Search for the cell housing the specified text and yield its (X, Y) center coordinate. 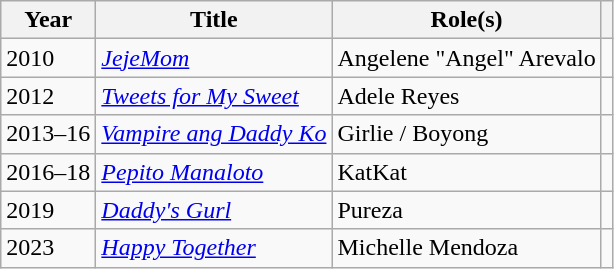
Tweets for My Sweet (214, 96)
Pureza (466, 210)
Michelle Mendoza (466, 248)
Angelene "Angel" Arevalo (466, 58)
2019 (48, 210)
Daddy's Gurl (214, 210)
2023 (48, 248)
KatKat (466, 172)
JejeMom (214, 58)
2010 (48, 58)
Vampire ang Daddy Ko (214, 134)
Pepito Manaloto (214, 172)
Year (48, 20)
Title (214, 20)
2016–18 (48, 172)
Girlie / Boyong (466, 134)
Role(s) (466, 20)
2012 (48, 96)
2013–16 (48, 134)
Happy Together (214, 248)
Adele Reyes (466, 96)
